From the cell containing the given text, extract its center point as (x, y) coordinate. 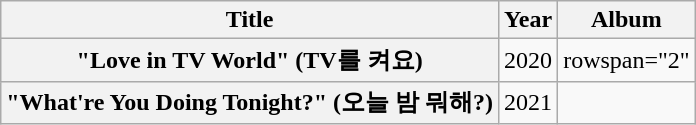
Album (627, 20)
"Love in TV World" (TV를 켜요) (250, 60)
Year (528, 20)
rowspan="2" (627, 60)
2021 (528, 102)
"What're You Doing Tonight?" (오늘 밤 뭐해?) (250, 102)
2020 (528, 60)
Title (250, 20)
